Identify which cell holds the provided text, then report its (x, y) central coordinate. 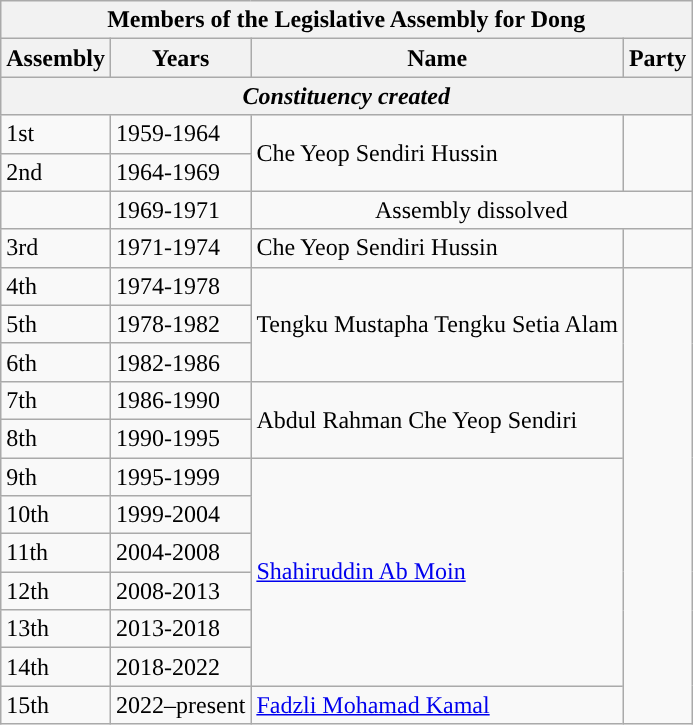
6th (56, 362)
Tengku Mustapha Tengku Setia Alam (438, 324)
Shahiruddin Ab Moin (438, 572)
3rd (56, 248)
1990-1995 (180, 438)
2004-2008 (180, 553)
4th (56, 286)
8th (56, 438)
10th (56, 515)
1971-1974 (180, 248)
Assembly (56, 58)
2008-2013 (180, 591)
2nd (56, 172)
1959-1964 (180, 134)
1986-1990 (180, 400)
1974-1978 (180, 286)
2022–present (180, 705)
Abdul Rahman Che Yeop Sendiri (438, 419)
1978-1982 (180, 324)
Constituency created (346, 96)
1982-1986 (180, 362)
13th (56, 629)
Members of the Legislative Assembly for Dong (346, 20)
11th (56, 553)
9th (56, 477)
7th (56, 400)
Fadzli Mohamad Kamal (438, 705)
2013-2018 (180, 629)
1999-2004 (180, 515)
2018-2022 (180, 667)
Party (657, 58)
15th (56, 705)
14th (56, 667)
5th (56, 324)
1964-1969 (180, 172)
1995-1999 (180, 477)
Years (180, 58)
Name (438, 58)
1969-1971 (180, 210)
1st (56, 134)
Assembly dissolved (472, 210)
12th (56, 591)
